Scan for the cell matching the given text and deliver its [x, y] coordinate at center. 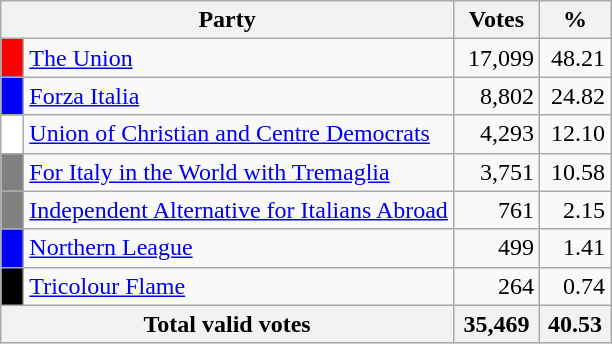
35,469 [496, 324]
The Union [239, 58]
4,293 [496, 134]
Forza Italia [239, 96]
12.10 [574, 134]
0.74 [574, 286]
Northern League [239, 248]
1.41 [574, 248]
Total valid votes [228, 324]
For Italy in the World with Tremaglia [239, 172]
17,099 [496, 58]
499 [496, 248]
8,802 [496, 96]
2.15 [574, 210]
Union of Christian and Centre Democrats [239, 134]
Votes [496, 20]
264 [496, 286]
10.58 [574, 172]
Tricolour Flame [239, 286]
48.21 [574, 58]
Independent Alternative for Italians Abroad [239, 210]
24.82 [574, 96]
% [574, 20]
3,751 [496, 172]
761 [496, 210]
Party [228, 20]
40.53 [574, 324]
